Return the (X, Y) coordinate for the center point of the cell that contains the specified text.  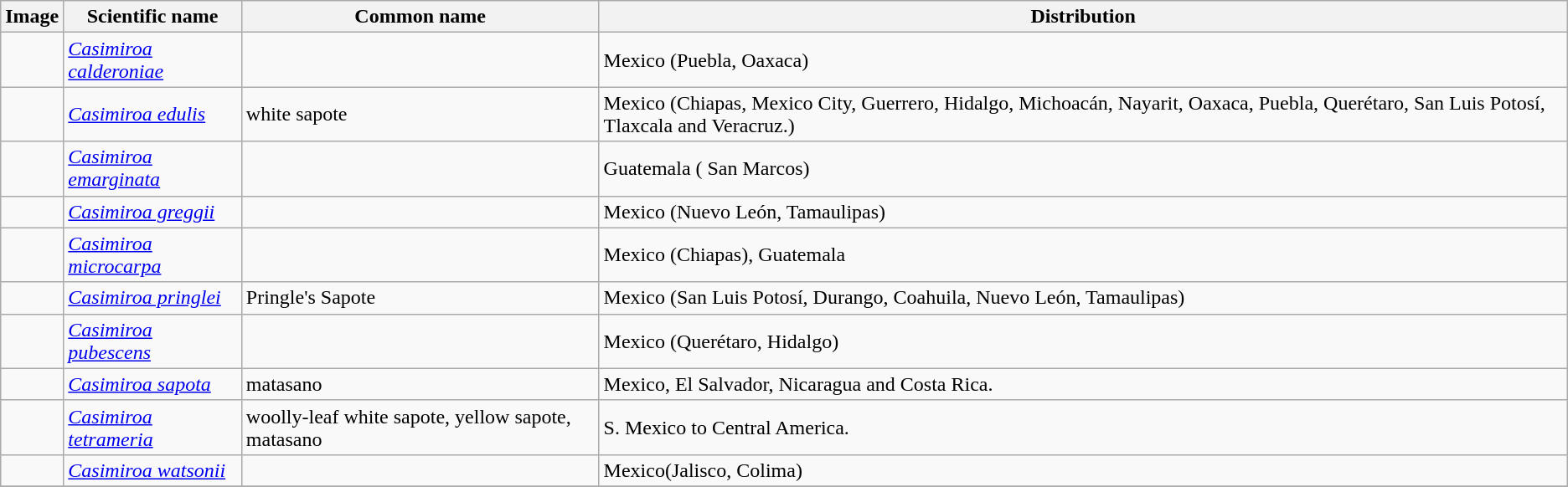
Casimiroa microcarpa (152, 254)
Common name (420, 17)
Mexico (Chiapas), Guatemala (1083, 254)
Image (32, 17)
Mexico (Nuevo León, Tamaulipas) (1083, 212)
Casimiroa pubescens (152, 341)
matasano (420, 384)
Casimiroa emarginata (152, 169)
S. Mexico to Central America. (1083, 427)
Casimiroa sapota (152, 384)
Mexico (San Luis Potosí, Durango, Coahuila, Nuevo León, Tamaulipas) (1083, 298)
Mexico, El Salvador, Nicaragua and Costa Rica. (1083, 384)
Casimiroa pringlei (152, 298)
Pringle's Sapote (420, 298)
white sapote (420, 114)
Casimiroa tetrameria (152, 427)
Casimiroa greggii (152, 212)
Mexico (Puebla, Oaxaca) (1083, 60)
Guatemala ( San Marcos) (1083, 169)
Distribution (1083, 17)
Casimiroa calderoniae (152, 60)
Scientific name (152, 17)
Casimiroa watsonii (152, 470)
Mexico (Querétaro, Hidalgo) (1083, 341)
woolly-leaf white sapote, yellow sapote, matasano (420, 427)
Mexico(Jalisco, Colima) (1083, 470)
Casimiroa edulis (152, 114)
Mexico (Chiapas, Mexico City, Guerrero, Hidalgo, Michoacán, Nayarit, Oaxaca, Puebla, Querétaro, San Luis Potosí, Tlaxcala and Veracruz.) (1083, 114)
